Search for the cell housing the specified text and yield its [x, y] center coordinate. 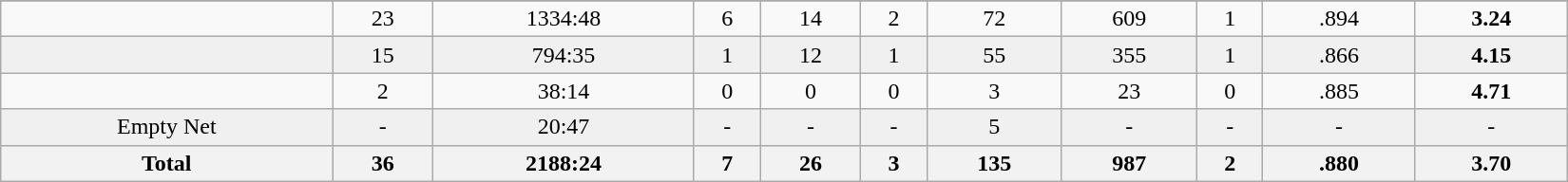
72 [994, 19]
Empty Net [167, 127]
.894 [1339, 19]
3.24 [1491, 19]
4.71 [1491, 91]
2188:24 [564, 163]
20:47 [564, 127]
7 [727, 163]
36 [383, 163]
.880 [1339, 163]
6 [727, 19]
794:35 [564, 55]
3.70 [1491, 163]
14 [811, 19]
1334:48 [564, 19]
135 [994, 163]
Total [167, 163]
355 [1129, 55]
4.15 [1491, 55]
38:14 [564, 91]
5 [994, 127]
15 [383, 55]
.885 [1339, 91]
26 [811, 163]
12 [811, 55]
609 [1129, 19]
55 [994, 55]
.866 [1339, 55]
987 [1129, 163]
